Return the [x, y] coordinate for the center point of the cell that contains the specified text.  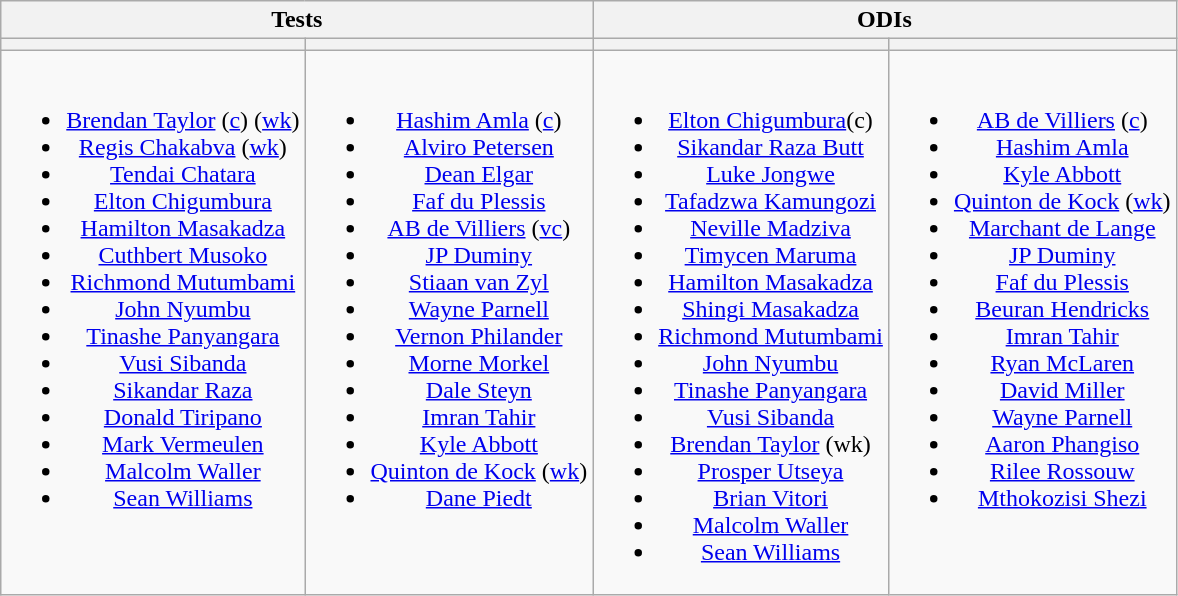
ODIs [884, 20]
Tests [297, 20]
